Detect which cell encompasses the target text, then output its [X, Y] center coordinate. 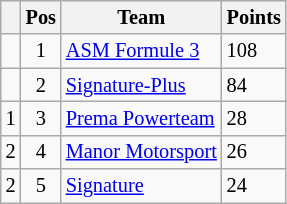
Prema Powerteam [142, 118]
5 [41, 186]
26 [254, 152]
Signature-Plus [142, 85]
24 [254, 186]
Manor Motorsport [142, 152]
28 [254, 118]
Points [254, 17]
108 [254, 51]
Pos [41, 17]
3 [41, 118]
Signature [142, 186]
84 [254, 85]
ASM Formule 3 [142, 51]
Team [142, 17]
4 [41, 152]
